Find where the given text appears and provide that cell's center as [X, Y] coordinate. 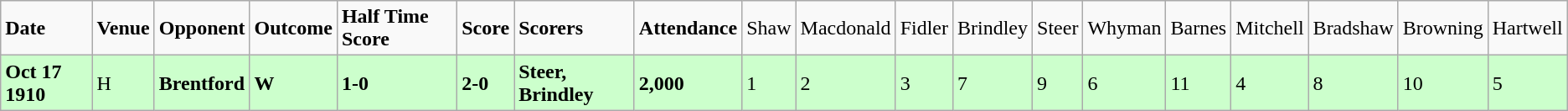
2 [846, 82]
4 [1270, 82]
2-0 [486, 82]
Fidler [924, 29]
Date [47, 29]
Steer, Brindley [575, 82]
Brindley [992, 29]
Attendance [688, 29]
Score [486, 29]
Half Time Score [397, 29]
1-0 [397, 82]
5 [1528, 82]
Venue [123, 29]
Barnes [1199, 29]
Shaw [769, 29]
Opponent [202, 29]
11 [1199, 82]
Steer [1058, 29]
Oct 17 1910 [47, 82]
Bradshaw [1354, 29]
Whyman [1124, 29]
7 [992, 82]
10 [1442, 82]
3 [924, 82]
2,000 [688, 82]
Mitchell [1270, 29]
Macdonald [846, 29]
8 [1354, 82]
Scorers [575, 29]
9 [1058, 82]
1 [769, 82]
6 [1124, 82]
W [293, 82]
Brentford [202, 82]
Outcome [293, 29]
H [123, 82]
Hartwell [1528, 29]
Browning [1442, 29]
